Determine the (x, y) coordinate at the center of the cell enclosing the given text.  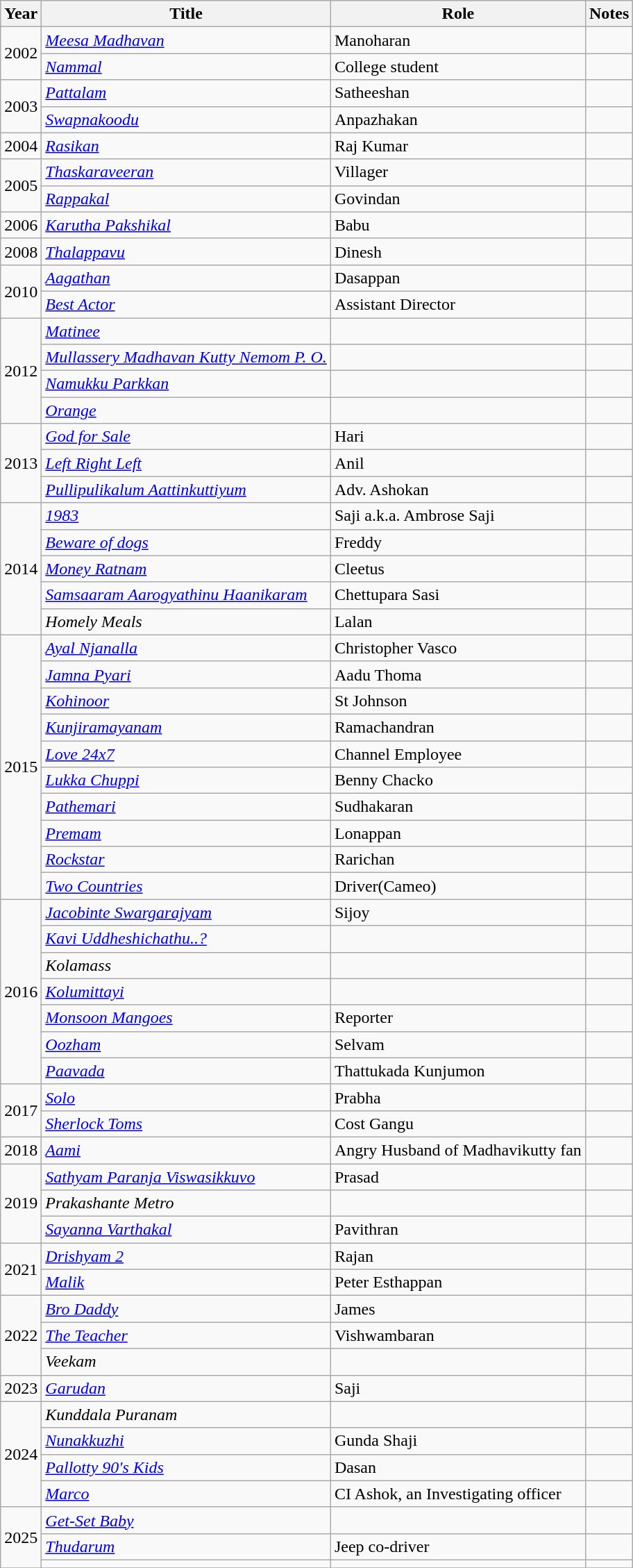
Prakashante Metro (186, 1203)
Dasan (458, 1467)
2010 (21, 291)
Paavada (186, 1071)
Matinee (186, 331)
Pattalam (186, 93)
Monsoon Mangoes (186, 1018)
Lonappan (458, 833)
Rasikan (186, 146)
Hari (458, 437)
Kolamass (186, 965)
2006 (21, 225)
Rajan (458, 1256)
CI Ashok, an Investigating officer (458, 1494)
Rarichan (458, 860)
Nammal (186, 67)
Christopher Vasco (458, 648)
Marco (186, 1494)
Mullassery Madhavan Kutty Nemom P. O. (186, 358)
Garudan (186, 1388)
College student (458, 67)
Raj Kumar (458, 146)
2024 (21, 1454)
2015 (21, 767)
Jacobinte Swargarajyam (186, 912)
2016 (21, 992)
Anil (458, 463)
Villager (458, 172)
Babu (458, 225)
St Johnson (458, 701)
2005 (21, 185)
2021 (21, 1269)
James (458, 1309)
Vishwambaran (458, 1335)
Karutha Pakshikal (186, 225)
2023 (21, 1388)
Kunjiramayanam (186, 727)
Samsaaram Aarogyathinu Haanikaram (186, 595)
Beware of dogs (186, 542)
Drishyam 2 (186, 1256)
Cost Gangu (458, 1124)
Dasappan (458, 278)
Sathyam Paranja Viswasikkuvo (186, 1177)
Sijoy (458, 912)
Cleetus (458, 569)
Govindan (458, 199)
2014 (21, 569)
Premam (186, 833)
Prabha (458, 1097)
Satheeshan (458, 93)
Swapnakoodu (186, 119)
2019 (21, 1203)
Anpazhakan (458, 119)
Dinesh (458, 251)
Jeep co-driver (458, 1546)
Namukku Parkkan (186, 384)
2022 (21, 1335)
Rockstar (186, 860)
Thudarum (186, 1546)
2008 (21, 251)
Nunakkuzhi (186, 1441)
The Teacher (186, 1335)
Driver(Cameo) (458, 886)
Angry Husband of Madhavikutty fan (458, 1150)
Kolumittayi (186, 992)
Ramachandran (458, 727)
Ayal Njanalla (186, 648)
Malik (186, 1283)
Saji (458, 1388)
Assistant Director (458, 304)
Pallotty 90's Kids (186, 1467)
Prasad (458, 1177)
Thalappavu (186, 251)
Peter Esthappan (458, 1283)
Orange (186, 410)
2013 (21, 463)
Year (21, 14)
Sherlock Toms (186, 1124)
1983 (186, 516)
Meesa Madhavan (186, 40)
Manoharan (458, 40)
Selvam (458, 1044)
Oozham (186, 1044)
Two Countries (186, 886)
Get-Set Baby (186, 1520)
Saji a.k.a. Ambrose Saji (458, 516)
Title (186, 14)
Thattukada Kunjumon (458, 1071)
Money Ratnam (186, 569)
Sudhakaran (458, 807)
Gunda Shaji (458, 1441)
Thaskaraveeran (186, 172)
Bro Daddy (186, 1309)
Pathemari (186, 807)
2004 (21, 146)
2003 (21, 106)
Kohinoor (186, 701)
Reporter (458, 1018)
Sayanna Varthakal (186, 1230)
2002 (21, 53)
Solo (186, 1097)
Freddy (458, 542)
2012 (21, 371)
God for Sale (186, 437)
Lalan (458, 622)
Channel Employee (458, 753)
Love 24x7 (186, 753)
Left Right Left (186, 463)
Veekam (186, 1362)
Rappakal (186, 199)
Aagathan (186, 278)
2018 (21, 1150)
Kavi Uddheshichathu..? (186, 939)
Aami (186, 1150)
Adv. Ashokan (458, 490)
Homely Meals (186, 622)
2025 (21, 1537)
Benny Chacko (458, 781)
Best Actor (186, 304)
Chettupara Sasi (458, 595)
Notes (609, 14)
Role (458, 14)
Kunddala Puranam (186, 1415)
2017 (21, 1110)
Jamna Pyari (186, 674)
Aadu Thoma (458, 674)
Pullipulikalum Aattinkuttiyum (186, 490)
Pavithran (458, 1230)
Lukka Chuppi (186, 781)
